Identify which cell holds the provided text, then report its [x, y] central coordinate. 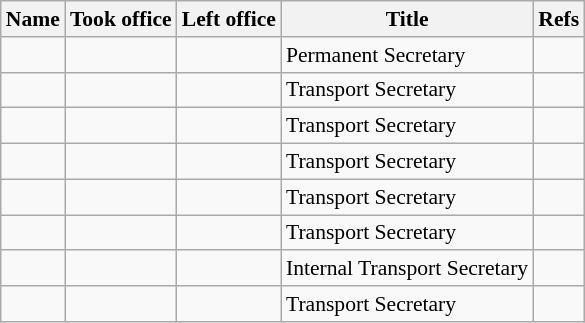
Left office [229, 19]
Internal Transport Secretary [407, 269]
Permanent Secretary [407, 55]
Name [33, 19]
Title [407, 19]
Took office [121, 19]
Refs [558, 19]
